Find where the given text appears and provide that cell's center as (x, y) coordinate. 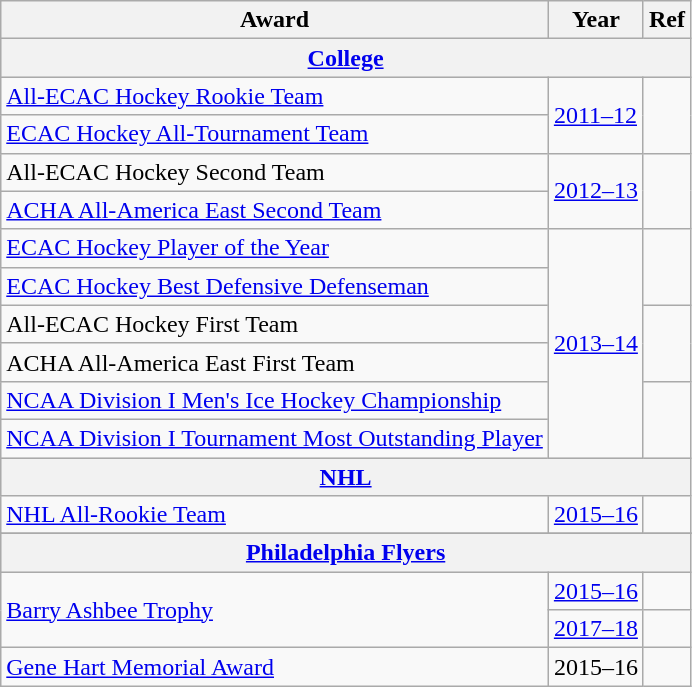
ECAC Hockey Best Defensive Defenseman (275, 286)
All-ECAC Hockey First Team (275, 324)
Barry Ashbee Trophy (275, 610)
Ref (666, 20)
College (346, 58)
ACHA All-America East Second Team (275, 210)
Year (596, 20)
ACHA All-America East First Team (275, 362)
NCAA Division I Men's Ice Hockey Championship (275, 400)
ECAC Hockey All-Tournament Team (275, 134)
NCAA Division I Tournament Most Outstanding Player (275, 438)
Gene Hart Memorial Award (275, 667)
2017–18 (596, 629)
NHL (346, 477)
2011–12 (596, 115)
ECAC Hockey Player of the Year (275, 248)
Philadelphia Flyers (346, 553)
All-ECAC Hockey Second Team (275, 172)
NHL All-Rookie Team (275, 515)
Award (275, 20)
All-ECAC Hockey Rookie Team (275, 96)
2013–14 (596, 343)
2012–13 (596, 191)
